Extract the [X, Y] coordinate from the center of the cell holding the provided text.  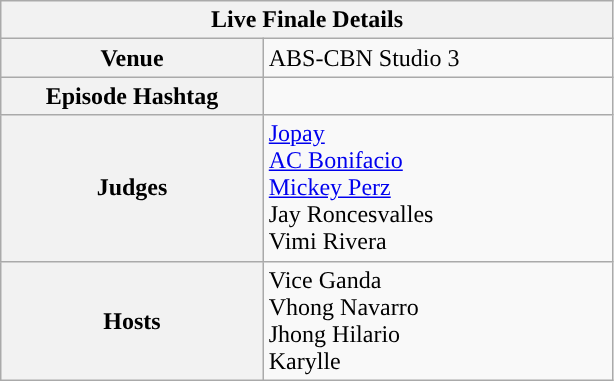
Venue [132, 58]
Live Finale Details [308, 20]
Hosts [132, 320]
Judges [132, 188]
JopayAC BonifacioMickey PerzJay RoncesvallesVimi Rivera [438, 188]
Episode Hashtag [132, 96]
Vice GandaVhong NavarroJhong HilarioKarylle [438, 320]
ABS-CBN Studio 3 [438, 58]
